Return (X, Y) of the center of cell containing provided text 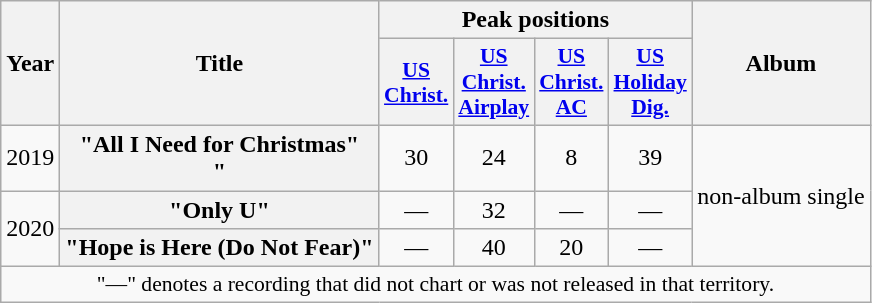
USChrist. (416, 82)
30 (416, 158)
20 (571, 248)
39 (650, 158)
"Hope is Here (Do Not Fear)" (220, 248)
USChrist.Airplay (494, 82)
2020 (30, 228)
"Only U" (220, 209)
"All I Need for Christmas"" (220, 158)
Album (781, 64)
non-album single (781, 196)
40 (494, 248)
"—" denotes a recording that did not chart or was not released in that territory. (436, 285)
USChrist.AC (571, 82)
Title (220, 64)
24 (494, 158)
2019 (30, 158)
8 (571, 158)
USHolidayDig. (650, 82)
32 (494, 209)
Year (30, 64)
Peak positions (536, 20)
